Search for the cell housing the specified text and yield its [x, y] center coordinate. 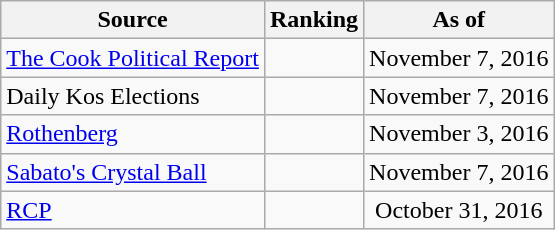
Ranking [314, 20]
Source [133, 20]
The Cook Political Report [133, 58]
RCP [133, 210]
Daily Kos Elections [133, 96]
November 3, 2016 [459, 134]
Rothenberg [133, 134]
Sabato's Crystal Ball [133, 172]
As of [459, 20]
October 31, 2016 [459, 210]
